Locate the cell with the specified text and output its [X, Y] center coordinate. 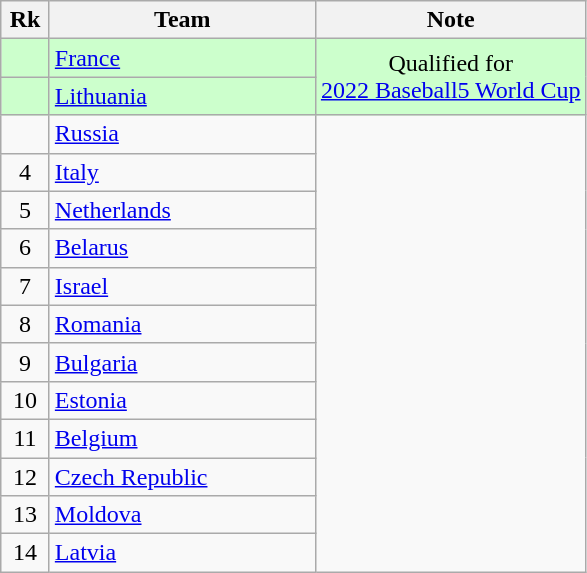
8 [26, 324]
14 [26, 553]
6 [26, 248]
10 [26, 400]
9 [26, 362]
Israel [182, 286]
Bulgaria [182, 362]
Belarus [182, 248]
7 [26, 286]
Note [450, 20]
Romania [182, 324]
5 [26, 210]
Qualified for 2022 Baseball5 World Cup [450, 77]
Czech Republic [182, 477]
Rk [26, 20]
Estonia [182, 400]
Moldova [182, 515]
Team [182, 20]
13 [26, 515]
France [182, 58]
Russia [182, 134]
Italy [182, 172]
12 [26, 477]
Belgium [182, 438]
Latvia [182, 553]
Netherlands [182, 210]
Lithuania [182, 96]
11 [26, 438]
4 [26, 172]
